For the text-containing cell, return its midpoint in [x, y] coordinate format. 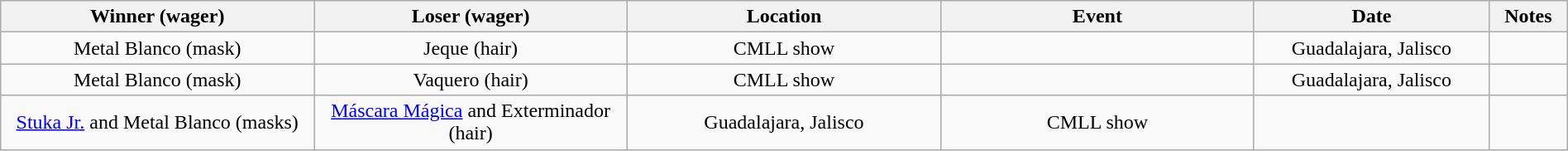
Date [1371, 17]
Location [784, 17]
Stuka Jr. and Metal Blanco (masks) [157, 123]
Máscara Mágica and Exterminador (hair) [471, 123]
Loser (wager) [471, 17]
Notes [1528, 17]
Winner (wager) [157, 17]
Jeque (hair) [471, 48]
Event [1097, 17]
Vaquero (hair) [471, 80]
